Detect which cell encompasses the target text, then output its [X, Y] center coordinate. 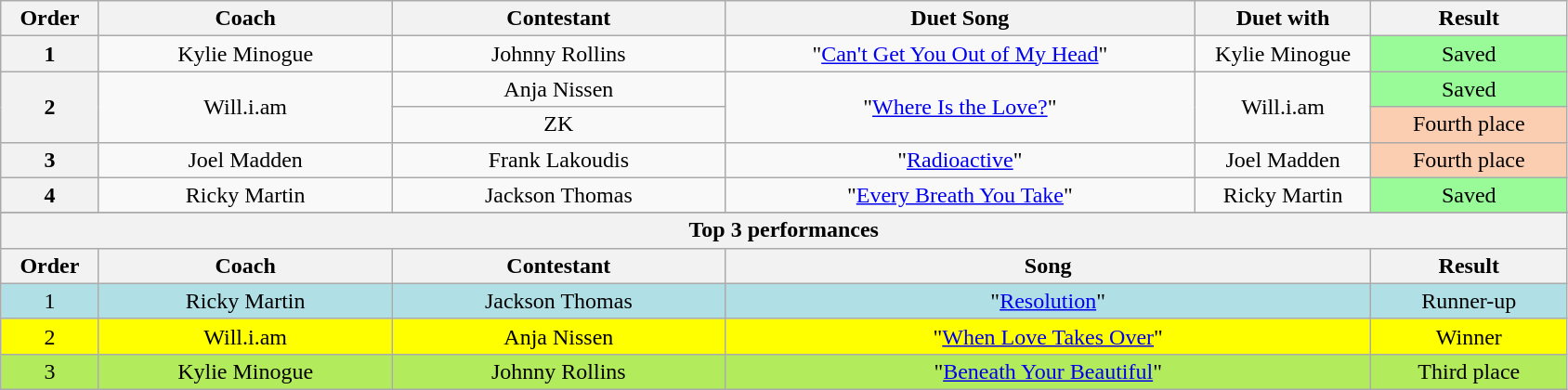
"Radioactive" [960, 160]
"When Love Takes Over" [1048, 336]
Third place [1470, 371]
Duet with [1283, 19]
Winner [1470, 336]
"Where Is the Love?" [960, 107]
"Every Breath You Take" [960, 195]
"Can't Get You Out of My Head" [960, 54]
Frank Lakoudis [558, 160]
"Resolution" [1048, 301]
"Beneath Your Beautiful" [1048, 371]
4 [50, 195]
Song [1048, 266]
ZK [558, 124]
Duet Song [960, 19]
Runner-up [1470, 301]
Top 3 performances [784, 230]
